Return the (x, y) coordinate for the center point of the cell that contains the specified text.  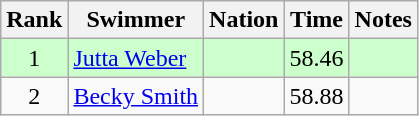
Time (316, 20)
2 (34, 96)
Jutta Weber (136, 58)
58.46 (316, 58)
1 (34, 58)
Becky Smith (136, 96)
Nation (244, 20)
58.88 (316, 96)
Swimmer (136, 20)
Notes (383, 20)
Rank (34, 20)
